Output the [X, Y] coordinate of the center of the cell containing the given text.  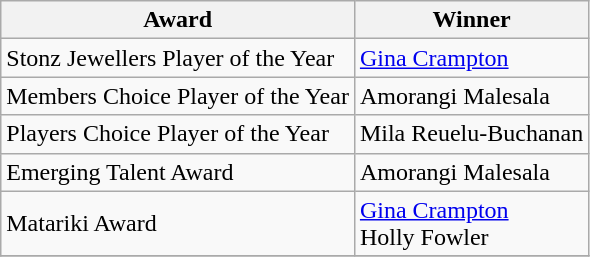
Stonz Jewellers Player of the Year [178, 58]
Award [178, 20]
Members Choice Player of the Year [178, 96]
Mila Reuelu-Buchanan [471, 134]
Gina Crampton [471, 58]
Gina CramptonHolly Fowler [471, 224]
Emerging Talent Award [178, 172]
Winner [471, 20]
Matariki Award [178, 224]
Players Choice Player of the Year [178, 134]
